For the text-containing cell, return its midpoint in (X, Y) coordinate format. 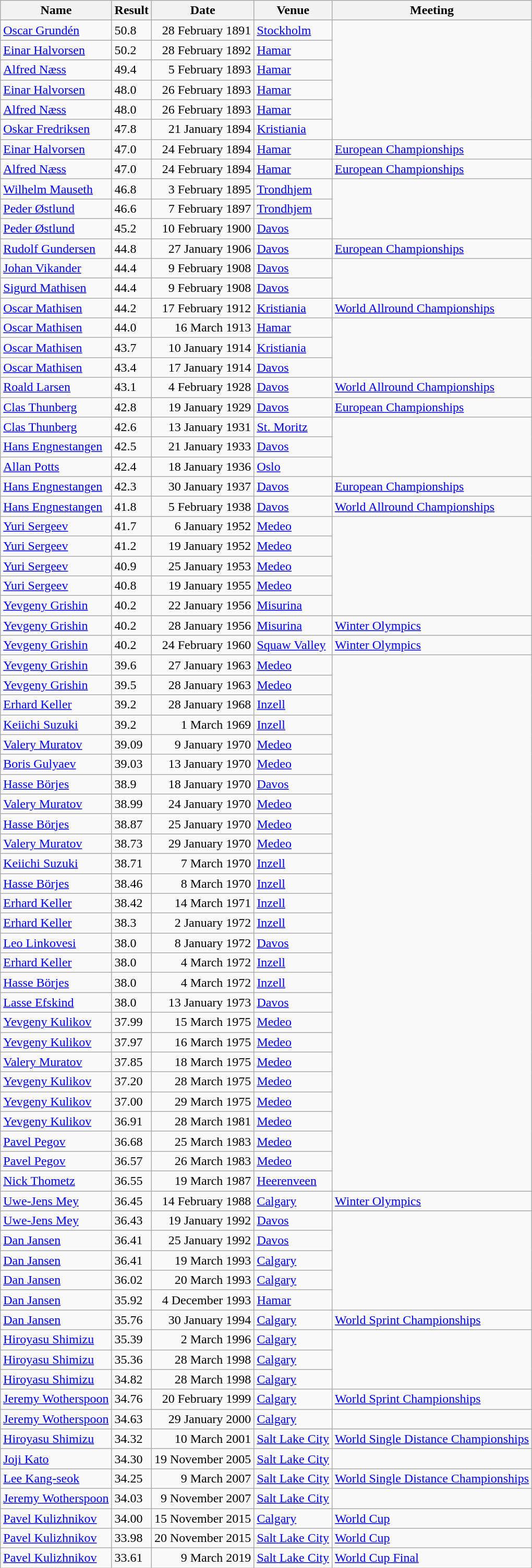
24 February 1960 (202, 645)
43.1 (131, 387)
28 January 1956 (202, 626)
43.7 (131, 348)
37.20 (131, 1082)
36.43 (131, 1221)
21 January 1894 (202, 129)
42.8 (131, 407)
17 January 1914 (202, 367)
4 February 1928 (202, 387)
Oskar Fredriksen (56, 129)
19 January 1992 (202, 1221)
41.7 (131, 526)
39.03 (131, 764)
44.8 (131, 249)
24 January 1970 (202, 804)
2 January 1972 (202, 923)
10 January 1914 (202, 348)
25 January 1992 (202, 1241)
Lasse Efskind (56, 1002)
28 January 1963 (202, 685)
10 March 2001 (202, 1439)
44.0 (131, 328)
9 March 2019 (202, 1558)
34.25 (131, 1478)
42.5 (131, 447)
28 February 1891 (202, 30)
45.2 (131, 228)
9 January 1970 (202, 744)
34.03 (131, 1498)
44.2 (131, 308)
18 March 1975 (202, 1062)
4 December 1993 (202, 1300)
38.99 (131, 804)
10 February 1900 (202, 228)
22 January 1956 (202, 606)
20 February 1999 (202, 1399)
46.8 (131, 189)
Meeting (432, 10)
14 February 1988 (202, 1200)
27 January 1963 (202, 665)
39.5 (131, 685)
25 January 1970 (202, 824)
46.6 (131, 209)
41.8 (131, 506)
World Cup Final (432, 1558)
50.2 (131, 50)
13 January 1970 (202, 764)
34.82 (131, 1379)
30 January 1994 (202, 1320)
16 March 1975 (202, 1042)
16 March 1913 (202, 328)
5 February 1893 (202, 70)
2 March 1996 (202, 1340)
Johan Vikander (56, 268)
Squaw Valley (293, 645)
42.6 (131, 427)
1 March 1969 (202, 725)
33.98 (131, 1538)
49.4 (131, 70)
Heerenveen (293, 1181)
13 January 1931 (202, 427)
40.9 (131, 566)
30 January 1937 (202, 486)
20 March 1993 (202, 1280)
36.68 (131, 1141)
37.99 (131, 1022)
15 November 2015 (202, 1518)
39.6 (131, 665)
5 February 1938 (202, 506)
28 February 1892 (202, 50)
Date (202, 10)
Joji Kato (56, 1459)
42.4 (131, 467)
Sigurd Mathisen (56, 288)
42.3 (131, 486)
36.55 (131, 1181)
19 November 2005 (202, 1459)
20 November 2015 (202, 1538)
35.76 (131, 1320)
3 February 1895 (202, 189)
39.09 (131, 744)
34.30 (131, 1459)
34.00 (131, 1518)
36.57 (131, 1161)
34.32 (131, 1439)
35.92 (131, 1300)
50.8 (131, 30)
Name (56, 10)
18 January 1970 (202, 784)
17 February 1912 (202, 308)
27 January 1906 (202, 249)
35.36 (131, 1359)
28 January 1968 (202, 705)
8 March 1970 (202, 884)
37.00 (131, 1101)
Nick Thometz (56, 1181)
33.61 (131, 1558)
40.8 (131, 586)
Allan Potts (56, 467)
19 March 1993 (202, 1260)
38.46 (131, 884)
28 March 1981 (202, 1121)
36.91 (131, 1121)
18 January 1936 (202, 467)
38.42 (131, 903)
47.8 (131, 129)
34.76 (131, 1399)
13 January 1973 (202, 1002)
Venue (293, 10)
7 February 1897 (202, 209)
7 March 1970 (202, 863)
Oslo (293, 467)
9 November 2007 (202, 1498)
Result (131, 10)
8 January 1972 (202, 943)
19 January 1929 (202, 407)
Oscar Grundén (56, 30)
38.3 (131, 923)
14 March 1971 (202, 903)
Rudolf Gundersen (56, 249)
19 January 1955 (202, 586)
38.9 (131, 784)
29 March 1975 (202, 1101)
Roald Larsen (56, 387)
36.02 (131, 1280)
37.85 (131, 1062)
21 January 1933 (202, 447)
26 March 1983 (202, 1161)
25 January 1953 (202, 566)
15 March 1975 (202, 1022)
6 January 1952 (202, 526)
37.97 (131, 1042)
34.63 (131, 1419)
25 March 1983 (202, 1141)
19 March 1987 (202, 1181)
38.73 (131, 843)
Leo Linkovesi (56, 943)
28 March 1975 (202, 1082)
29 January 2000 (202, 1419)
38.87 (131, 824)
Boris Gulyaev (56, 764)
Stockholm (293, 30)
41.2 (131, 546)
Wilhelm Mauseth (56, 189)
Lee Kang-seok (56, 1478)
43.4 (131, 367)
19 January 1952 (202, 546)
St. Moritz (293, 427)
35.39 (131, 1340)
29 January 1970 (202, 843)
9 March 2007 (202, 1478)
36.45 (131, 1200)
38.71 (131, 863)
